Locate the cell with the specified text and output its [x, y] center coordinate. 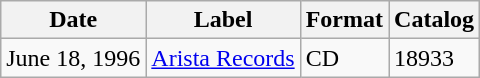
CD [344, 58]
June 18, 1996 [74, 58]
Label [223, 20]
18933 [434, 58]
Date [74, 20]
Format [344, 20]
Catalog [434, 20]
Arista Records [223, 58]
